For the text-containing cell, return its midpoint in [X, Y] coordinate format. 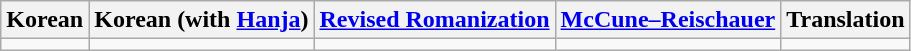
Revised Romanization [434, 20]
McCune–Reischauer [668, 20]
Korean (with Hanja) [202, 20]
Korean [45, 20]
Translation [846, 20]
